Provide the (x, y) coordinate of the cell's center where the given text is located.  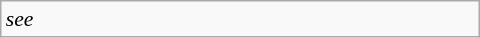
see (240, 19)
